Detect which cell encompasses the target text, then output its [X, Y] center coordinate. 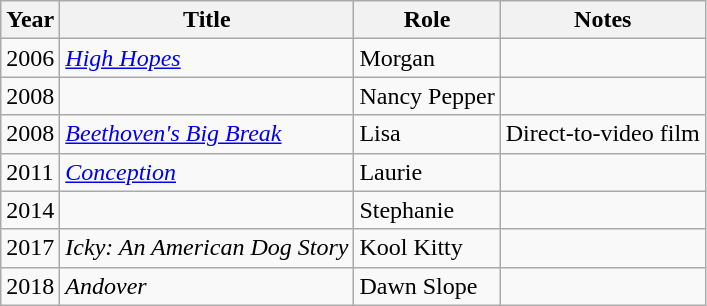
Direct-to-video film [602, 134]
Kool Kitty [427, 248]
Year [30, 20]
Role [427, 20]
Laurie [427, 172]
Lisa [427, 134]
Beethoven's Big Break [207, 134]
High Hopes [207, 58]
Icky: An American Dog Story [207, 248]
Notes [602, 20]
Dawn Slope [427, 286]
Stephanie [427, 210]
2006 [30, 58]
2011 [30, 172]
2014 [30, 210]
Title [207, 20]
Andover [207, 286]
2017 [30, 248]
Conception [207, 172]
2018 [30, 286]
Nancy Pepper [427, 96]
Morgan [427, 58]
